Pinpoint the cell where the given text exists, returning its [X, Y] midpoint coordinate. 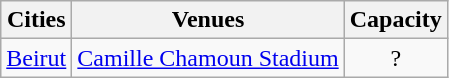
Beirut [36, 58]
Cities [36, 20]
Capacity [396, 20]
? [396, 58]
Camille Chamoun Stadium [208, 58]
Venues [208, 20]
